Scan for the cell matching the given text and deliver its [x, y] coordinate at center. 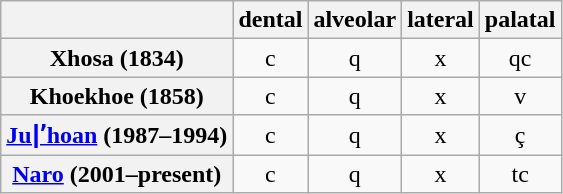
alveolar [355, 20]
Naro (2001–present) [117, 173]
v [520, 96]
dental [270, 20]
Khoekhoe (1858) [117, 96]
qc [520, 58]
Juǀʼhoan (1987–1994) [117, 135]
ç [520, 135]
tc [520, 173]
Xhosa (1834) [117, 58]
palatal [520, 20]
lateral [441, 20]
